Return [x, y] of the center of cell containing provided text 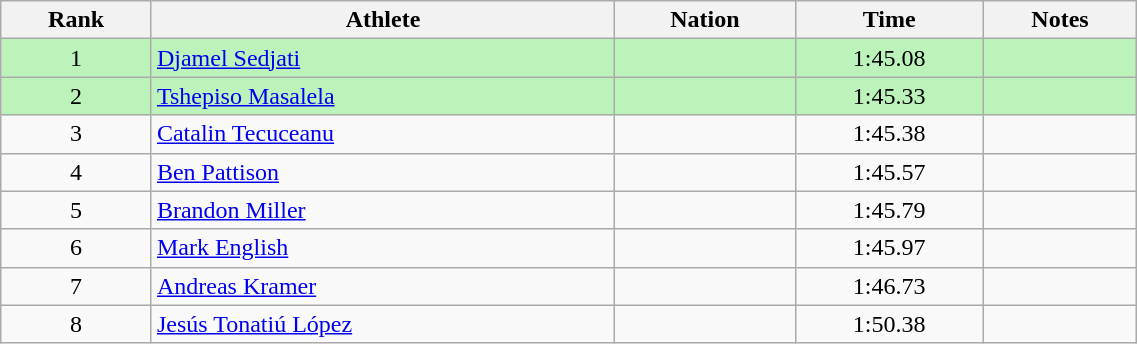
1:45.08 [889, 58]
1:45.38 [889, 134]
6 [76, 248]
Catalin Tecuceanu [382, 134]
1:45.57 [889, 172]
8 [76, 324]
Djamel Sedjati [382, 58]
1:46.73 [889, 286]
1:45.33 [889, 96]
Andreas Kramer [382, 286]
Brandon Miller [382, 210]
1:50.38 [889, 324]
Nation [706, 20]
Time [889, 20]
1:45.79 [889, 210]
1 [76, 58]
2 [76, 96]
Athlete [382, 20]
Tshepiso Masalela [382, 96]
4 [76, 172]
7 [76, 286]
Ben Pattison [382, 172]
Notes [1060, 20]
3 [76, 134]
Jesús Tonatiú López [382, 324]
5 [76, 210]
Mark English [382, 248]
1:45.97 [889, 248]
Rank [76, 20]
